Scan for the cell matching the given text and deliver its (x, y) coordinate at center. 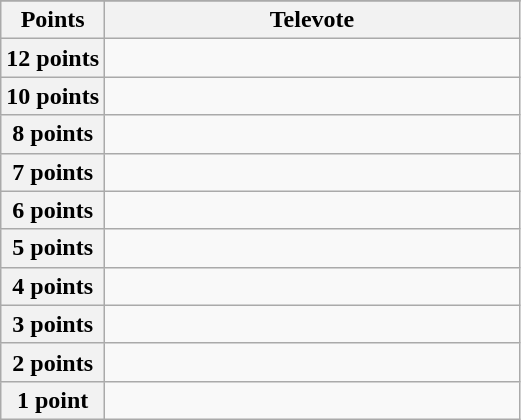
Points (53, 20)
1 point (53, 400)
7 points (53, 172)
10 points (53, 96)
3 points (53, 324)
4 points (53, 286)
12 points (53, 58)
5 points (53, 248)
2 points (53, 362)
6 points (53, 210)
8 points (53, 134)
Televote (312, 20)
